Output the [X, Y] coordinate of the center of the cell containing the given text.  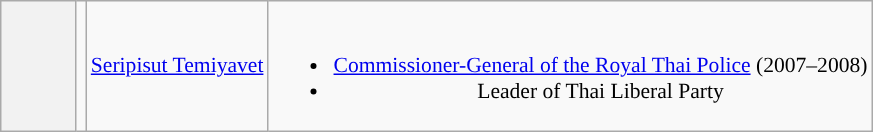
Seripisut Temiyavet [178, 66]
Commissioner-General of the Royal Thai Police (2007–2008)Leader of Thai Liberal Party [570, 66]
